Locate the cell with the specified text and output its (x, y) center coordinate. 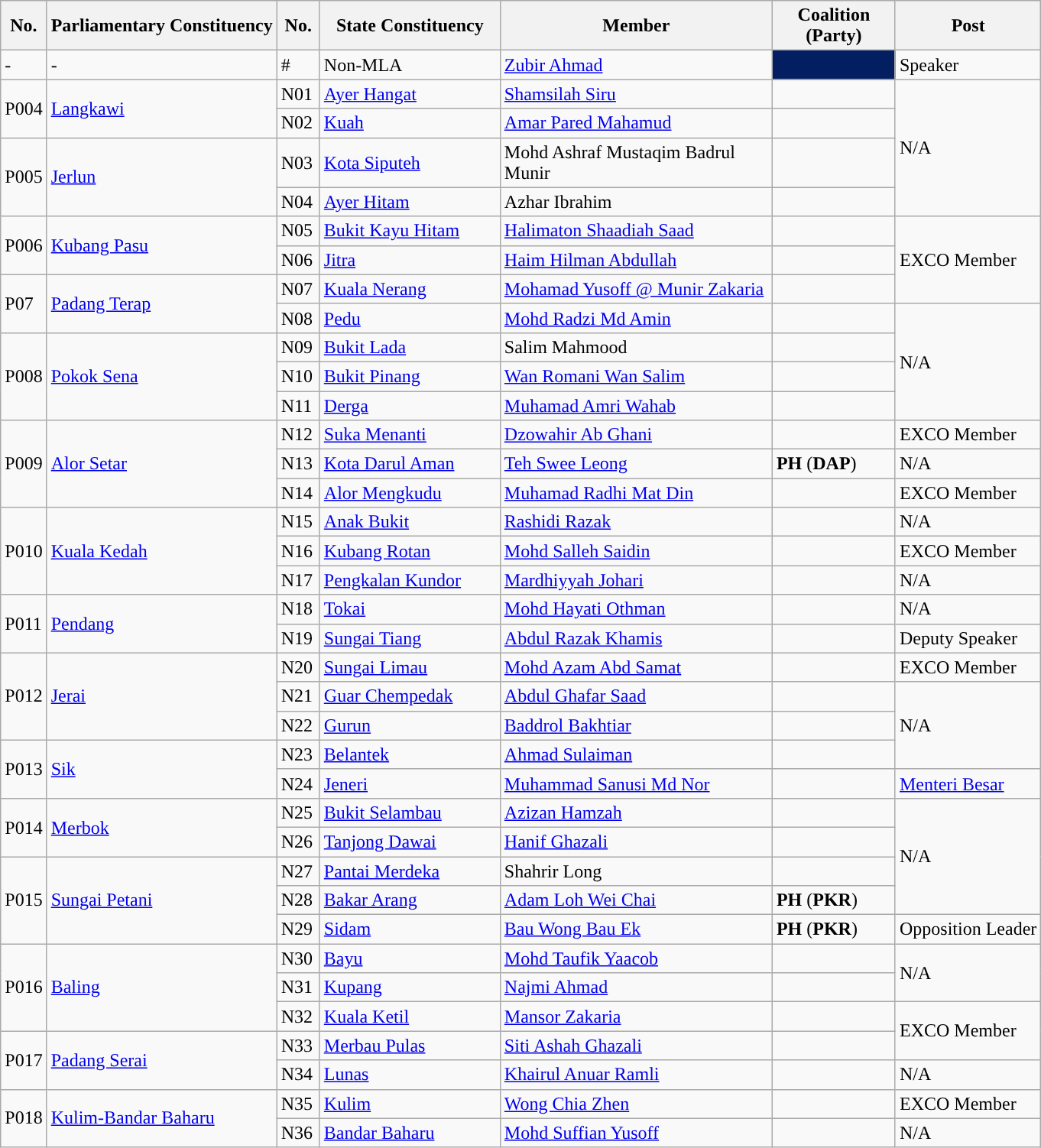
Rashidi Razak (636, 522)
Sungai Petani (162, 900)
Guar Chempedak (410, 696)
Kuah (410, 123)
N03 (298, 162)
N08 (298, 318)
N15 (298, 522)
Muhamad Amri Wahab (636, 406)
N20 (298, 667)
Derga (410, 406)
N31 (298, 987)
P004 (24, 109)
Wong Chia Zhen (636, 1104)
N22 (298, 725)
Merbok (162, 827)
N33 (298, 1046)
N04 (298, 202)
Gurun (410, 725)
P008 (24, 376)
Sungai Tiang (410, 638)
N19 (298, 638)
P07 (24, 303)
N21 (298, 696)
Sik (162, 769)
Teh Swee Leong (636, 464)
Padang Serai (162, 1060)
Sungai Limau (410, 667)
N34 (298, 1075)
Haim Hilman Abdullah (636, 260)
Mardhiyyah Johari (636, 580)
N35 (298, 1104)
Halimaton Shaadiah Saad (636, 231)
N05 (298, 231)
Anak Bukit (410, 522)
N07 (298, 289)
N27 (298, 871)
Bayu (410, 958)
Pokok Sena (162, 376)
Muhammad Sanusi Md Nor (636, 783)
Kupang (410, 987)
# (298, 65)
P006 (24, 245)
N28 (298, 900)
Kubang Rotan (410, 551)
N25 (298, 812)
P013 (24, 769)
Shamsilah Siru (636, 94)
Post (968, 26)
Kulim (410, 1104)
P014 (24, 827)
N17 (298, 580)
Mohd Ashraf Mustaqim Badrul Munir (636, 162)
N24 (298, 783)
N10 (298, 376)
Mohd Hayati Othman (636, 609)
Mohd Azam Abd Samat (636, 667)
Bakar Arang (410, 900)
Kuala Nerang (410, 289)
Ahmad Sulaiman (636, 754)
N36 (298, 1133)
Bukit Kayu Hitam (410, 231)
N09 (298, 347)
Merbau Pulas (410, 1046)
Kulim-Bandar Baharu (162, 1118)
Parliamentary Constituency (162, 26)
Deputy Speaker (968, 638)
Sidam (410, 929)
Jerlun (162, 177)
Jeneri (410, 783)
Member (636, 26)
Mohd Radzi Md Amin (636, 318)
Amar Pared Mahamud (636, 123)
Zubir Ahmad (636, 65)
P011 (24, 624)
Baddrol Bakhtiar (636, 725)
N16 (298, 551)
Jerai (162, 696)
Speaker (968, 65)
Lunas (410, 1075)
N02 (298, 123)
Mohamad Yusoff @ Munir Zakaria (636, 289)
Mohd Taufik Yaacob (636, 958)
Wan Romani Wan Salim (636, 376)
Salim Mahmood (636, 347)
Pedu (410, 318)
P012 (24, 696)
Siti Ashah Ghazali (636, 1046)
Langkawi (162, 109)
N11 (298, 406)
Suka Menanti (410, 435)
P018 (24, 1118)
Tokai (410, 609)
State Constituency (410, 26)
Pantai Merdeka (410, 871)
Belantek (410, 754)
PH (DAP) (833, 464)
Bandar Baharu (410, 1133)
Mohd Salleh Saidin (636, 551)
Baling (162, 987)
Mansor Zakaria (636, 1017)
Bau Wong Bau Ek (636, 929)
Abdul Razak Khamis (636, 638)
Hanif Ghazali (636, 842)
Pendang (162, 624)
Najmi Ahmad (636, 987)
P015 (24, 900)
Alor Setar (162, 464)
Khairul Anuar Ramli (636, 1075)
N12 (298, 435)
Ayer Hitam (410, 202)
Ayer Hangat (410, 94)
N13 (298, 464)
Bukit Pinang (410, 376)
Non-MLA (410, 65)
Shahrir Long (636, 871)
N01 (298, 94)
Jitra (410, 260)
Opposition Leader (968, 929)
Azhar Ibrahim (636, 202)
N06 (298, 260)
Tanjong Dawai (410, 842)
N32 (298, 1017)
P010 (24, 551)
Muhamad Radhi Mat Din (636, 493)
N14 (298, 493)
P016 (24, 987)
N30 (298, 958)
Dzowahir Ab Ghani (636, 435)
Kota Siputeh (410, 162)
Kuala Ketil (410, 1017)
N26 (298, 842)
Kota Darul Aman (410, 464)
Pengkalan Kundor (410, 580)
Adam Loh Wei Chai (636, 900)
Azizan Hamzah (636, 812)
N23 (298, 754)
Bukit Lada (410, 347)
Padang Terap (162, 303)
N18 (298, 609)
Menteri Besar (968, 783)
Kuala Kedah (162, 551)
Bukit Selambau (410, 812)
Alor Mengkudu (410, 493)
P005 (24, 177)
P009 (24, 464)
P017 (24, 1060)
Mohd Suffian Yusoff (636, 1133)
Abdul Ghafar Saad (636, 696)
Kubang Pasu (162, 245)
Coalition (Party) (833, 26)
N29 (298, 929)
